Capture the cell that displays the provided text and extract its [x, y] central coordinate. 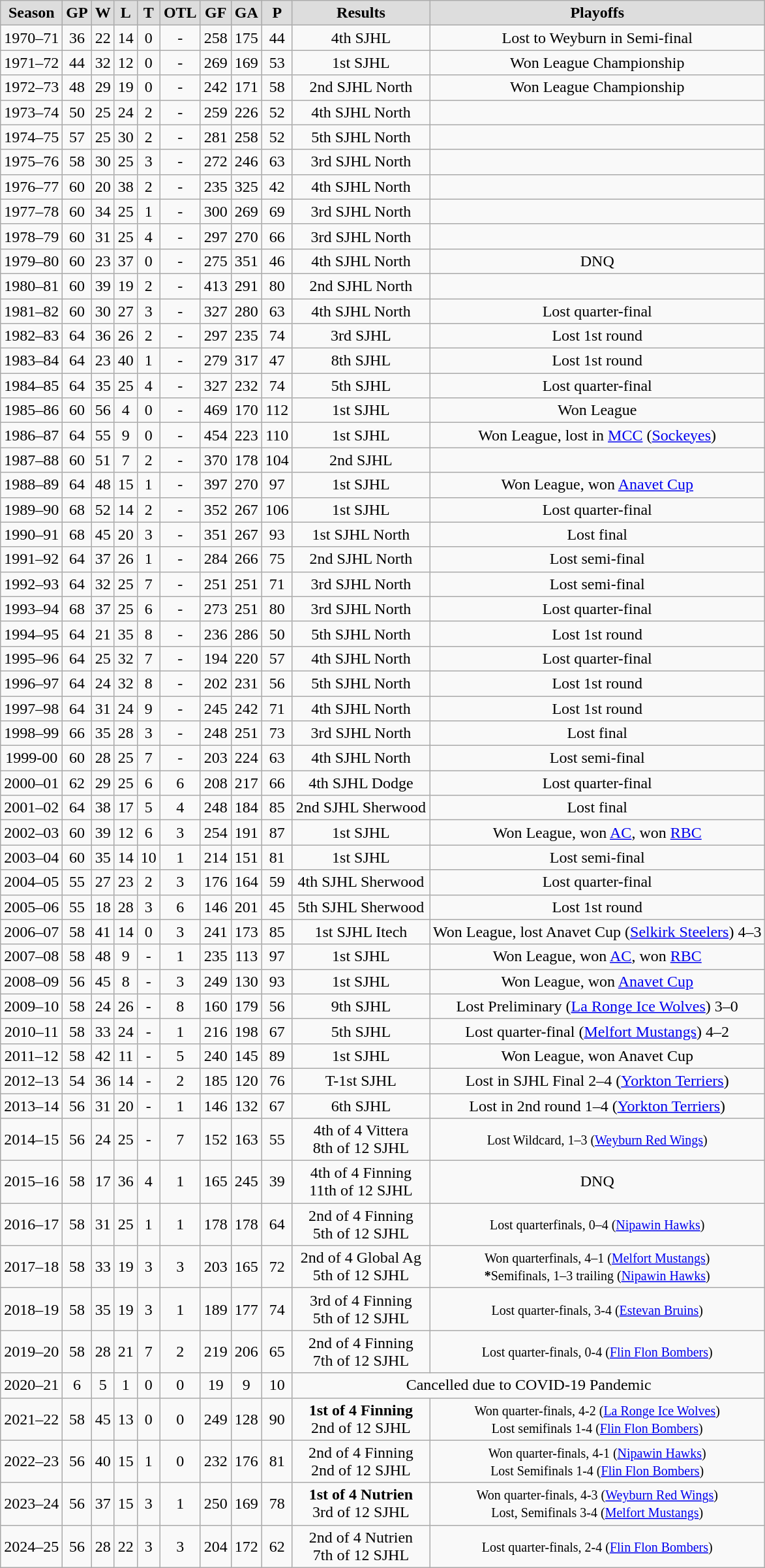
281 [215, 137]
2nd SJHL Sherwood [361, 808]
110 [277, 435]
2005–06 [31, 907]
177 [247, 1309]
1977–78 [31, 211]
254 [215, 833]
GF [215, 13]
130 [247, 981]
Won quarter-finals, 4-2 (La Ronge Ice Wolves)Lost semifinals 1-4 (Flin Flon Bombers) [597, 1419]
Won League, lost Anavet Cup (Selkirk Steelers) 4–3 [597, 932]
89 [277, 1056]
Results [361, 13]
6th SJHL [361, 1106]
164 [247, 882]
2nd of 4 Nutrien7th of 12 SJHL [361, 1546]
Season [31, 13]
Won quarter-finals, 4-3 (Weyburn Red Wings)Lost, Semifinals 3-4 (Melfort Mustangs) [597, 1503]
GA [247, 13]
2nd of 4 Finning5th of 12 SJHL [361, 1224]
47 [277, 361]
73 [277, 733]
2002–03 [31, 833]
65 [277, 1352]
90 [277, 1419]
106 [277, 510]
2024–25 [31, 1546]
397 [215, 485]
87 [277, 833]
1970–71 [31, 38]
219 [215, 1352]
279 [215, 361]
L [125, 13]
175 [247, 38]
413 [215, 286]
8th SJHL [361, 361]
Lost in SJHL Final 2–4 (Yorkton Terriers) [597, 1081]
Won League [597, 410]
370 [215, 460]
W [103, 13]
Lost Preliminary (La Ronge Ice Wolves) 3–0 [597, 1006]
216 [215, 1031]
59 [277, 882]
272 [215, 162]
1989–90 [31, 510]
53 [277, 63]
112 [277, 410]
173 [247, 932]
2013–14 [31, 1106]
1976–77 [31, 187]
1984–85 [31, 386]
P [277, 13]
179 [247, 1006]
185 [215, 1081]
Lost quarter-finals, 0-4 (Flin Flon Bombers) [597, 1352]
184 [247, 808]
4th SJHL [361, 38]
275 [215, 261]
Lost quarterfinals, 0–4 (Nipawin Hawks) [597, 1224]
1981–82 [31, 311]
4th SJHL Sherwood [361, 882]
1980–81 [31, 286]
246 [247, 162]
GP [77, 13]
1992–93 [31, 584]
1998–99 [31, 733]
2001–02 [31, 808]
145 [247, 1056]
189 [215, 1309]
Won quarter-finals, 4-1 (Nipawin Hawks)Lost Semifinals 1-4 (Flin Flon Bombers) [597, 1462]
1975–76 [31, 162]
72 [277, 1267]
1st of 4 Nutrien3rd of 12 SJHL [361, 1503]
240 [215, 1056]
2011–12 [31, 1056]
2020–21 [31, 1385]
1979–80 [31, 261]
151 [247, 857]
4th of 4 Vittera8th of 12 SJHL [361, 1139]
224 [247, 758]
2nd of 4 Finning7th of 12 SJHL [361, 1352]
220 [247, 658]
236 [215, 634]
76 [277, 1081]
170 [247, 410]
201 [247, 907]
54 [77, 1081]
2022–23 [31, 1462]
223 [247, 435]
160 [215, 1006]
266 [247, 559]
34 [103, 211]
T-1st SJHL [361, 1081]
241 [215, 932]
120 [247, 1081]
2007–08 [31, 957]
Lost Wildcard, 1–3 (Weyburn Red Wings) [597, 1139]
1997–98 [31, 708]
Lost in 2nd round 1–4 (Yorkton Terriers) [597, 1106]
171 [247, 87]
231 [247, 683]
69 [277, 211]
1982–83 [31, 336]
2012–13 [31, 1081]
5th SJHL Sherwood [361, 907]
286 [247, 634]
113 [247, 957]
46 [277, 261]
Lost quarter-finals, 2-4 (Flin Flon Bombers) [597, 1546]
2021–22 [31, 1419]
1971–72 [31, 63]
1988–89 [31, 485]
1991–92 [31, 559]
1987–88 [31, 460]
2nd SJHL [361, 460]
41 [103, 932]
Playoffs [597, 13]
3rd SJHL [361, 336]
226 [247, 112]
198 [247, 1031]
1994–95 [31, 634]
75 [277, 559]
1996–97 [31, 683]
9th SJHL [361, 1006]
1990–91 [31, 534]
163 [247, 1139]
2010–11 [31, 1031]
1972–73 [31, 87]
1974–75 [31, 137]
284 [215, 559]
1st SJHL North [361, 534]
280 [247, 311]
152 [215, 1139]
1st of 4 Finning2nd of 12 SJHL [361, 1419]
Lost to Weyburn in Semi-final [597, 38]
214 [215, 857]
2nd of 4 Finning2nd of 12 SJHL [361, 1462]
78 [277, 1503]
2015–16 [31, 1182]
317 [247, 361]
191 [247, 833]
259 [215, 112]
4th of 4 Finning11th of 12 SJHL [361, 1182]
3rd of 4 Finning5th of 12 SJHL [361, 1309]
OTL [180, 13]
300 [215, 211]
2018–19 [31, 1309]
1973–74 [31, 112]
2017–18 [31, 1267]
2014–15 [31, 1139]
2008–09 [31, 981]
2000–01 [31, 783]
Lost quarter-finals, 3-4 (Estevan Bruins) [597, 1309]
2nd of 4 Global Ag 5th of 12 SJHL [361, 1267]
206 [247, 1352]
4th SJHL Dodge [361, 783]
2009–10 [31, 1006]
1993–94 [31, 609]
2006–07 [31, 932]
454 [215, 435]
1978–79 [31, 236]
T [149, 13]
204 [215, 1546]
1983–84 [31, 361]
Lost quarter-final (Melfort Mustangs) 4–2 [597, 1031]
194 [215, 658]
273 [215, 609]
352 [215, 510]
Won League, lost in MCC (Sockeyes) [597, 435]
1st SJHL Itech [361, 932]
291 [247, 286]
2016–17 [31, 1224]
Won quarterfinals, 4–1 (Melfort Mustangs)*Semifinals, 1–3 trailing (Nipawin Hawks) [597, 1267]
18 [103, 907]
104 [277, 460]
1995–96 [31, 658]
2004–05 [31, 882]
128 [247, 1419]
1999-00 [31, 758]
217 [247, 783]
208 [215, 783]
325 [247, 187]
2023–24 [31, 1503]
2003–04 [31, 857]
11 [125, 1056]
13 [125, 1419]
51 [103, 460]
469 [215, 410]
1986–87 [31, 435]
172 [247, 1546]
1985–86 [31, 410]
250 [215, 1503]
2019–20 [31, 1352]
202 [215, 683]
132 [247, 1106]
Cancelled due to COVID-19 Pandemic [528, 1385]
